Detect which cell encompasses the target text, then output its [X, Y] center coordinate. 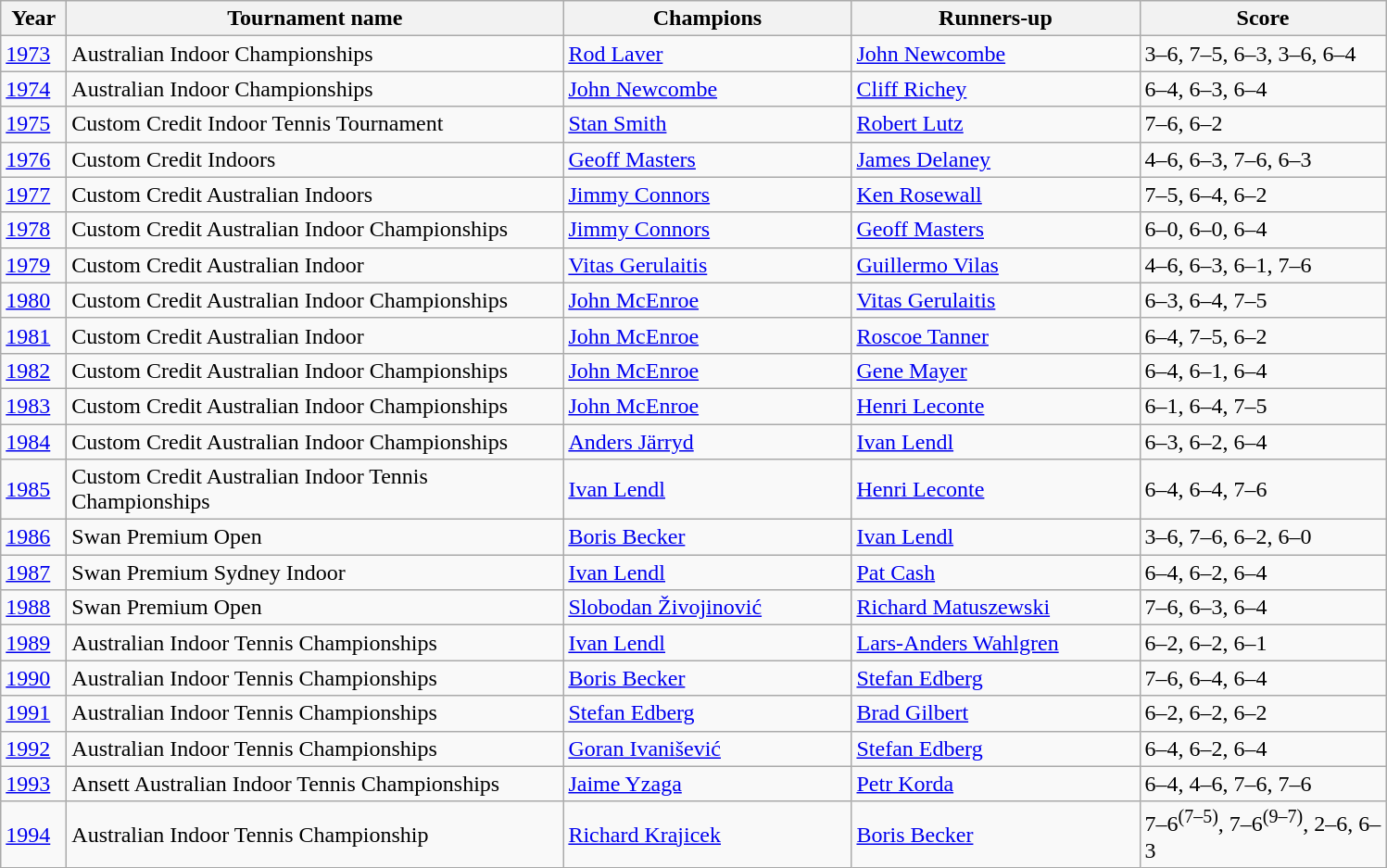
Australian Indoor Tennis Championship [315, 835]
Custom Credit Australian Indoor Tennis Championships [315, 489]
7–6(7–5), 7–6(9–7), 2–6, 6–3 [1263, 835]
6–4, 4–6, 7–6, 7–6 [1263, 784]
1984 [33, 442]
6–0, 6–0, 6–4 [1263, 230]
1981 [33, 335]
1987 [33, 572]
7–5, 6–4, 6–2 [1263, 195]
Gene Mayer [995, 371]
Swan Premium Sydney Indoor [315, 572]
3–6, 7–6, 6–2, 6–0 [1263, 537]
3–6, 7–5, 6–3, 3–6, 6–4 [1263, 54]
Score [1263, 19]
1975 [33, 124]
1980 [33, 300]
Goran Ivanišević [708, 748]
Guillermo Vilas [995, 265]
1994 [33, 835]
1982 [33, 371]
Lars-Anders Wahlgren [995, 643]
4–6, 6–3, 7–6, 6–3 [1263, 159]
Tournament name [315, 19]
6–2, 6–2, 6–1 [1263, 643]
1979 [33, 265]
Year [33, 19]
Richard Krajicek [708, 835]
Runners-up [995, 19]
7–6, 6–3, 6–4 [1263, 608]
6–4, 6–4, 7–6 [1263, 489]
Jaime Yzaga [708, 784]
6–4, 6–1, 6–4 [1263, 371]
1974 [33, 89]
1993 [33, 784]
6–4, 7–5, 6–2 [1263, 335]
Stan Smith [708, 124]
6–1, 6–4, 7–5 [1263, 406]
1988 [33, 608]
Rod Laver [708, 54]
Robert Lutz [995, 124]
Slobodan Živojinović [708, 608]
1985 [33, 489]
Ken Rosewall [995, 195]
7–6, 6–4, 6–4 [1263, 678]
Brad Gilbert [995, 713]
6–4, 6–3, 6–4 [1263, 89]
Custom Credit Indoor Tennis Tournament [315, 124]
4–6, 6–3, 6–1, 7–6 [1263, 265]
Custom Credit Australian Indoors [315, 195]
1990 [33, 678]
Cliff Richey [995, 89]
6–3, 6–4, 7–5 [1263, 300]
1992 [33, 748]
Roscoe Tanner [995, 335]
Ansett Australian Indoor Tennis Championships [315, 784]
Petr Korda [995, 784]
Champions [708, 19]
1976 [33, 159]
1991 [33, 713]
1983 [33, 406]
1977 [33, 195]
1978 [33, 230]
6–3, 6–2, 6–4 [1263, 442]
1986 [33, 537]
Pat Cash [995, 572]
James Delaney [995, 159]
6–2, 6–2, 6–2 [1263, 713]
Richard Matuszewski [995, 608]
1989 [33, 643]
Anders Järryd [708, 442]
7–6, 6–2 [1263, 124]
1973 [33, 54]
Custom Credit Indoors [315, 159]
